Determine the [X, Y] coordinate at the center of the cell enclosing the given text.  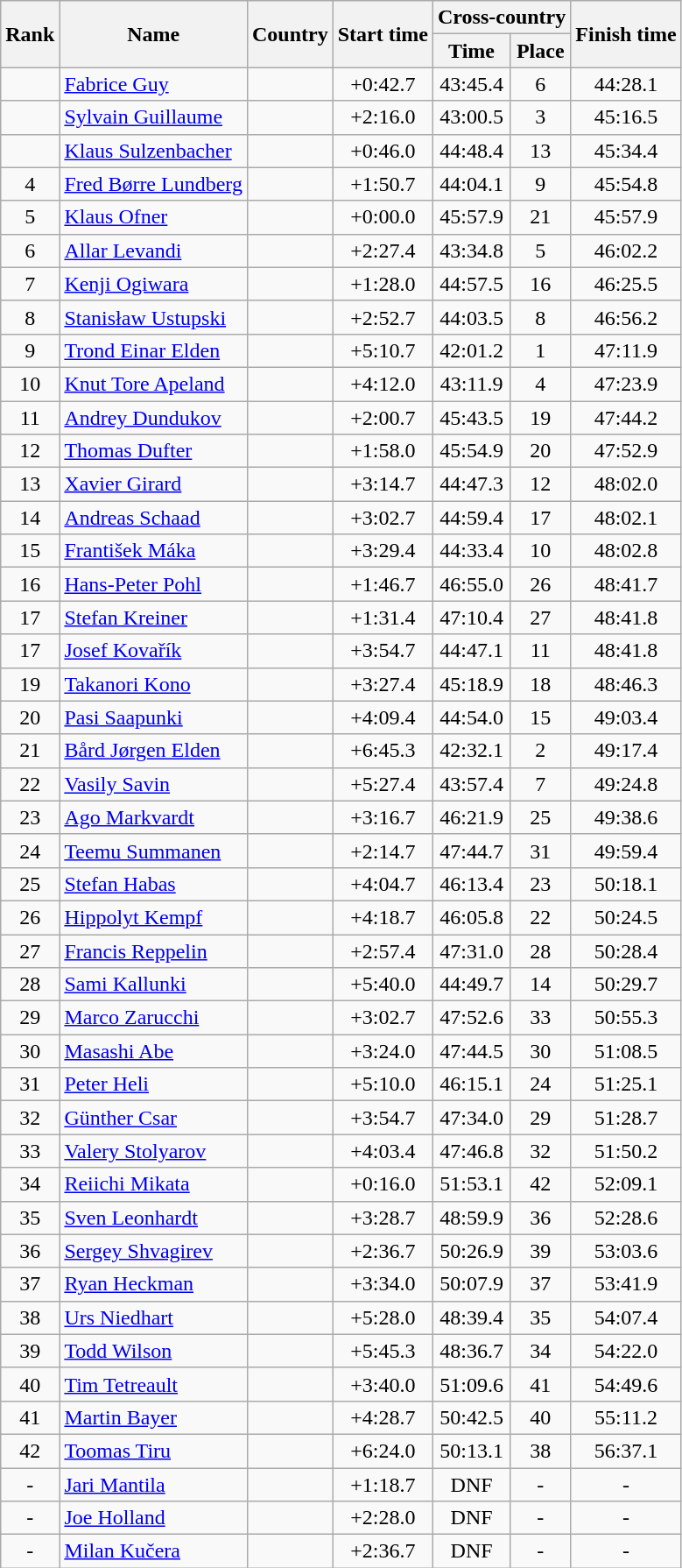
Hans-Peter Pohl [154, 584]
52:28.6 [626, 1218]
51:08.5 [626, 1051]
44:59.4 [472, 518]
50:18.1 [626, 884]
46:25.5 [626, 284]
47:10.4 [472, 618]
48:46.3 [626, 684]
+4:18.7 [383, 917]
Takanori Kono [154, 684]
44:48.4 [472, 151]
48:02.0 [626, 484]
46:21.9 [472, 817]
+0:00.0 [383, 217]
46:56.2 [626, 317]
18 [541, 684]
49:03.4 [626, 717]
Joe Holland [154, 1518]
Masashi Abe [154, 1051]
+2:57.4 [383, 950]
45:54.9 [472, 451]
44:33.4 [472, 551]
44:03.5 [472, 317]
45:43.5 [472, 418]
50:42.5 [472, 1417]
48:02.8 [626, 551]
44:54.0 [472, 717]
47:23.9 [626, 384]
Stefan Habas [154, 884]
54:49.6 [626, 1384]
+3:14.7 [383, 484]
+3:29.4 [383, 551]
Milan Kučera [154, 1551]
50:28.4 [626, 950]
43:00.5 [472, 117]
Bård Jørgen Elden [154, 751]
Urs Niedhart [154, 1317]
43:11.9 [472, 384]
42:01.2 [472, 350]
47:52.6 [472, 1018]
+6:45.3 [383, 751]
Rank [30, 34]
44:57.5 [472, 284]
48:41.7 [626, 584]
Klaus Sulzenbacher [154, 151]
Start time [383, 34]
+3:40.0 [383, 1384]
52:09.1 [626, 1184]
Francis Reppelin [154, 950]
Cross-country [503, 18]
51:09.6 [472, 1384]
Peter Heli [154, 1084]
+6:24.0 [383, 1451]
Xavier Girard [154, 484]
Ago Markvardt [154, 817]
Josef Kovařík [154, 651]
Allar Levandi [154, 251]
+5:10.0 [383, 1084]
+1:18.7 [383, 1485]
50:26.9 [472, 1251]
Klaus Ofner [154, 217]
Pasi Saapunki [154, 717]
44:04.1 [472, 184]
50:07.9 [472, 1284]
Place [541, 51]
+2:52.7 [383, 317]
Teemu Summanen [154, 851]
Fabrice Guy [154, 84]
+3:28.7 [383, 1218]
46:55.0 [472, 584]
+5:28.0 [383, 1317]
48:36.7 [472, 1351]
46:05.8 [472, 917]
45:16.5 [626, 117]
47:34.0 [472, 1118]
55:11.2 [626, 1417]
47:44.5 [472, 1051]
Sylvain Guillaume [154, 117]
47:44.2 [626, 418]
46:13.4 [472, 884]
+5:10.7 [383, 350]
51:25.1 [626, 1084]
47:44.7 [472, 851]
+5:45.3 [383, 1351]
+0:16.0 [383, 1184]
+3:34.0 [383, 1284]
42:32.1 [472, 751]
+2:00.7 [383, 418]
Martin Bayer [154, 1417]
56:37.1 [626, 1451]
Tim Tetreault [154, 1384]
+1:46.7 [383, 584]
48:59.9 [472, 1218]
František Máka [154, 551]
51:53.1 [472, 1184]
49:24.8 [626, 784]
49:59.4 [626, 851]
44:28.1 [626, 84]
+1:31.4 [383, 618]
Andrey Dundukov [154, 418]
+2:27.4 [383, 251]
53:03.6 [626, 1251]
Jari Mantila [154, 1485]
Stefan Kreiner [154, 618]
Kenji Ogiwara [154, 284]
47:11.9 [626, 350]
48:39.4 [472, 1317]
46:02.2 [626, 251]
+5:27.4 [383, 784]
49:38.6 [626, 817]
51:50.2 [626, 1151]
50:24.5 [626, 917]
+2:14.7 [383, 851]
43:34.8 [472, 251]
47:52.9 [626, 451]
45:54.8 [626, 184]
Marco Zarucchi [154, 1018]
+4:12.0 [383, 384]
Sergey Shvagirev [154, 1251]
50:29.7 [626, 985]
+0:42.7 [383, 84]
43:45.4 [472, 84]
Ryan Heckman [154, 1284]
+3:24.0 [383, 1051]
45:34.4 [626, 151]
+1:50.7 [383, 184]
+4:28.7 [383, 1417]
48:02.1 [626, 518]
44:49.7 [472, 985]
Valery Stolyarov [154, 1151]
+1:28.0 [383, 284]
Günther Csar [154, 1118]
53:41.9 [626, 1284]
50:13.1 [472, 1451]
Country [290, 34]
+3:27.4 [383, 684]
1 [541, 350]
Sami Kallunki [154, 985]
Reiichi Mikata [154, 1184]
Hippolyt Kempf [154, 917]
Name [154, 34]
+1:58.0 [383, 451]
Toomas Tiru [154, 1451]
51:28.7 [626, 1118]
Trond Einar Elden [154, 350]
45:18.9 [472, 684]
43:57.4 [472, 784]
44:47.1 [472, 651]
+4:03.4 [383, 1151]
54:22.0 [626, 1351]
47:46.8 [472, 1151]
49:17.4 [626, 751]
+5:40.0 [383, 985]
3 [541, 117]
54:07.4 [626, 1317]
Andreas Schaad [154, 518]
47:31.0 [472, 950]
Stanisław Ustupski [154, 317]
Finish time [626, 34]
+4:09.4 [383, 717]
+3:16.7 [383, 817]
50:55.3 [626, 1018]
Time [472, 51]
46:15.1 [472, 1084]
44:47.3 [472, 484]
+2:16.0 [383, 117]
Todd Wilson [154, 1351]
Vasily Savin [154, 784]
Knut Tore Apeland [154, 384]
2 [541, 751]
Thomas Dufter [154, 451]
+2:28.0 [383, 1518]
+4:04.7 [383, 884]
Sven Leonhardt [154, 1218]
+0:46.0 [383, 151]
Fred Børre Lundberg [154, 184]
